Identify which cell holds the provided text, then report its (X, Y) central coordinate. 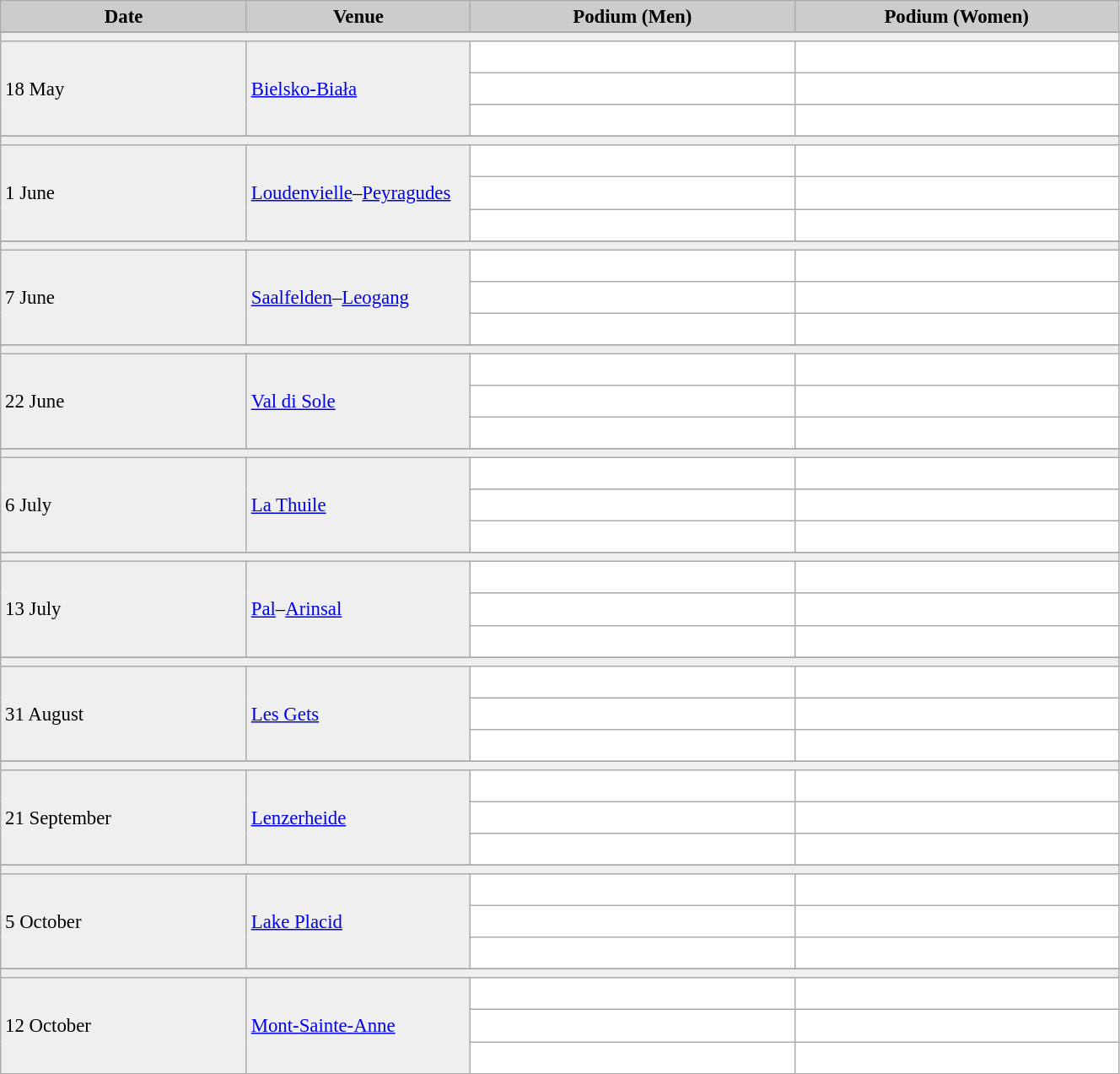
Podium (Men) (633, 17)
7 June (124, 297)
Lake Placid (358, 921)
Lenzerheide (358, 818)
Podium (Women) (956, 17)
13 July (124, 609)
22 June (124, 402)
21 September (124, 818)
Mont-Sainte-Anne (358, 1026)
Loudenvielle–Peyragudes (358, 192)
Saalfelden–Leogang (358, 297)
Date (124, 17)
1 June (124, 192)
La Thuile (358, 506)
Bielsko-Biała (358, 89)
6 July (124, 506)
Pal–Arinsal (358, 609)
Venue (358, 17)
18 May (124, 89)
Val di Sole (358, 402)
5 October (124, 921)
12 October (124, 1026)
31 August (124, 714)
Les Gets (358, 714)
